Capture the cell that displays the provided text and extract its (x, y) central coordinate. 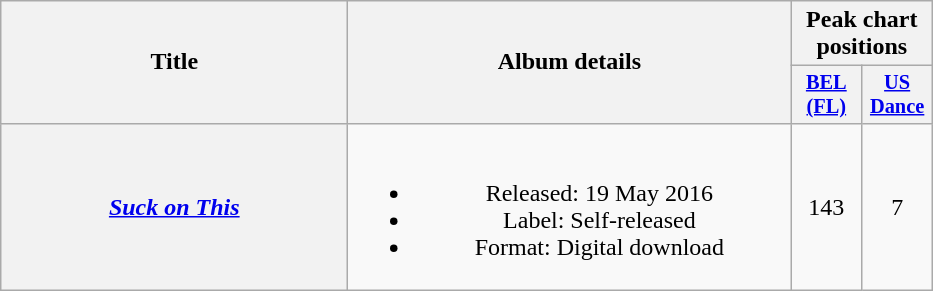
7 (898, 206)
USDance (898, 95)
143 (826, 206)
Released: 19 May 2016Label: Self-releasedFormat: Digital download (570, 206)
Peak chart positions (862, 34)
Suck on This (174, 206)
Title (174, 62)
Album details (570, 62)
BEL(FL) (826, 95)
